Output the (X, Y) coordinate of the center of the cell containing the given text.  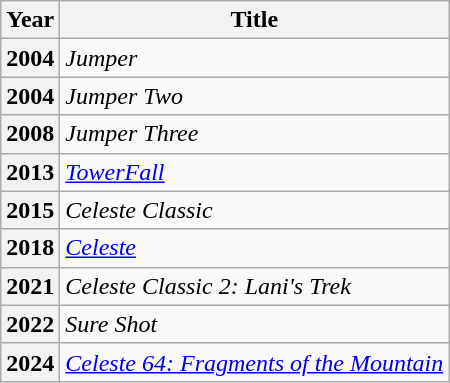
Jumper Three (254, 134)
Celeste 64: Fragments of the Mountain (254, 362)
TowerFall (254, 172)
Sure Shot (254, 324)
2021 (30, 286)
Celeste Classic (254, 210)
Title (254, 20)
2018 (30, 248)
Celeste Classic 2: Lani's Trek (254, 286)
2015 (30, 210)
2008 (30, 134)
Jumper Two (254, 96)
2024 (30, 362)
Jumper (254, 58)
Year (30, 20)
2013 (30, 172)
2022 (30, 324)
Celeste (254, 248)
